Determine the (X, Y) coordinate at the center of the cell enclosing the given text.  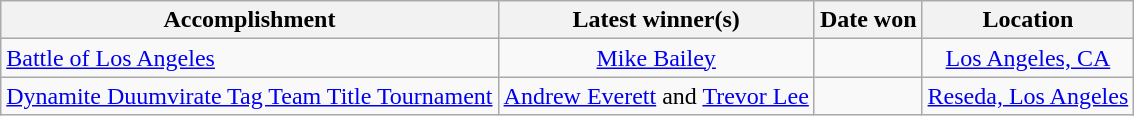
Latest winner(s) (656, 20)
Dynamite Duumvirate Tag Team Title Tournament (250, 96)
Mike Bailey (656, 58)
Accomplishment (250, 20)
Battle of Los Angeles (250, 58)
Date won (868, 20)
Andrew Everett and Trevor Lee (656, 96)
Reseda, Los Angeles (1028, 96)
Los Angeles, CA (1028, 58)
Location (1028, 20)
